Return [X, Y] of the center of cell containing provided text 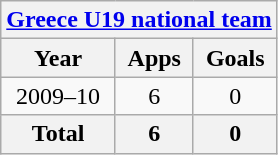
Greece U19 national team [140, 20]
Year [58, 58]
Apps [154, 58]
Total [58, 134]
2009–10 [58, 96]
Goals [235, 58]
